Scan for the cell matching the given text and deliver its [x, y] coordinate at center. 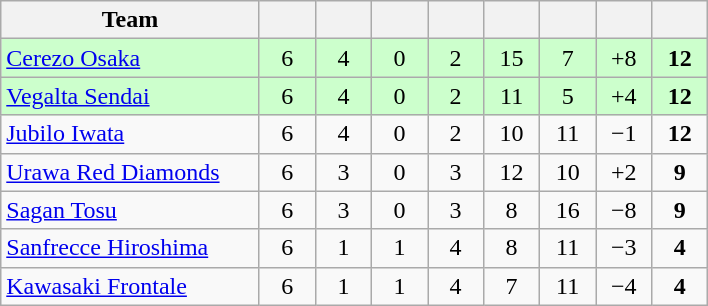
Team [130, 20]
Vegalta Sendai [130, 96]
Sanfrecce Hiroshima [130, 248]
Cerezo Osaka [130, 58]
−3 [624, 248]
−4 [624, 286]
+2 [624, 172]
+4 [624, 96]
16 [568, 210]
−8 [624, 210]
Urawa Red Diamonds [130, 172]
+8 [624, 58]
15 [512, 58]
5 [568, 96]
Sagan Tosu [130, 210]
−1 [624, 134]
Jubilo Iwata [130, 134]
Kawasaki Frontale [130, 286]
